For the text-containing cell, return its midpoint in [X, Y] coordinate format. 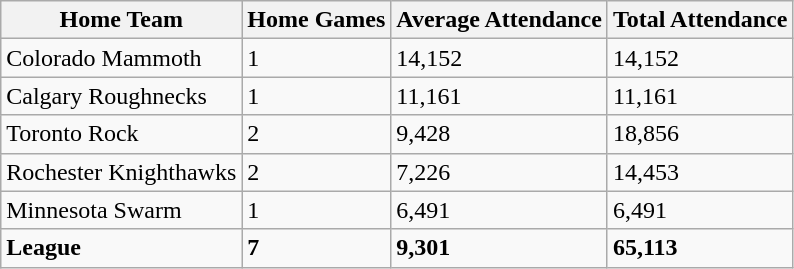
League [122, 248]
Home Games [316, 20]
Minnesota Swarm [122, 210]
Toronto Rock [122, 134]
Home Team [122, 20]
9,301 [500, 248]
18,856 [700, 134]
Average Attendance [500, 20]
Colorado Mammoth [122, 58]
7 [316, 248]
7,226 [500, 172]
65,113 [700, 248]
Calgary Roughnecks [122, 96]
14,453 [700, 172]
9,428 [500, 134]
Total Attendance [700, 20]
Rochester Knighthawks [122, 172]
